Detect which cell encompasses the target text, then output its [x, y] center coordinate. 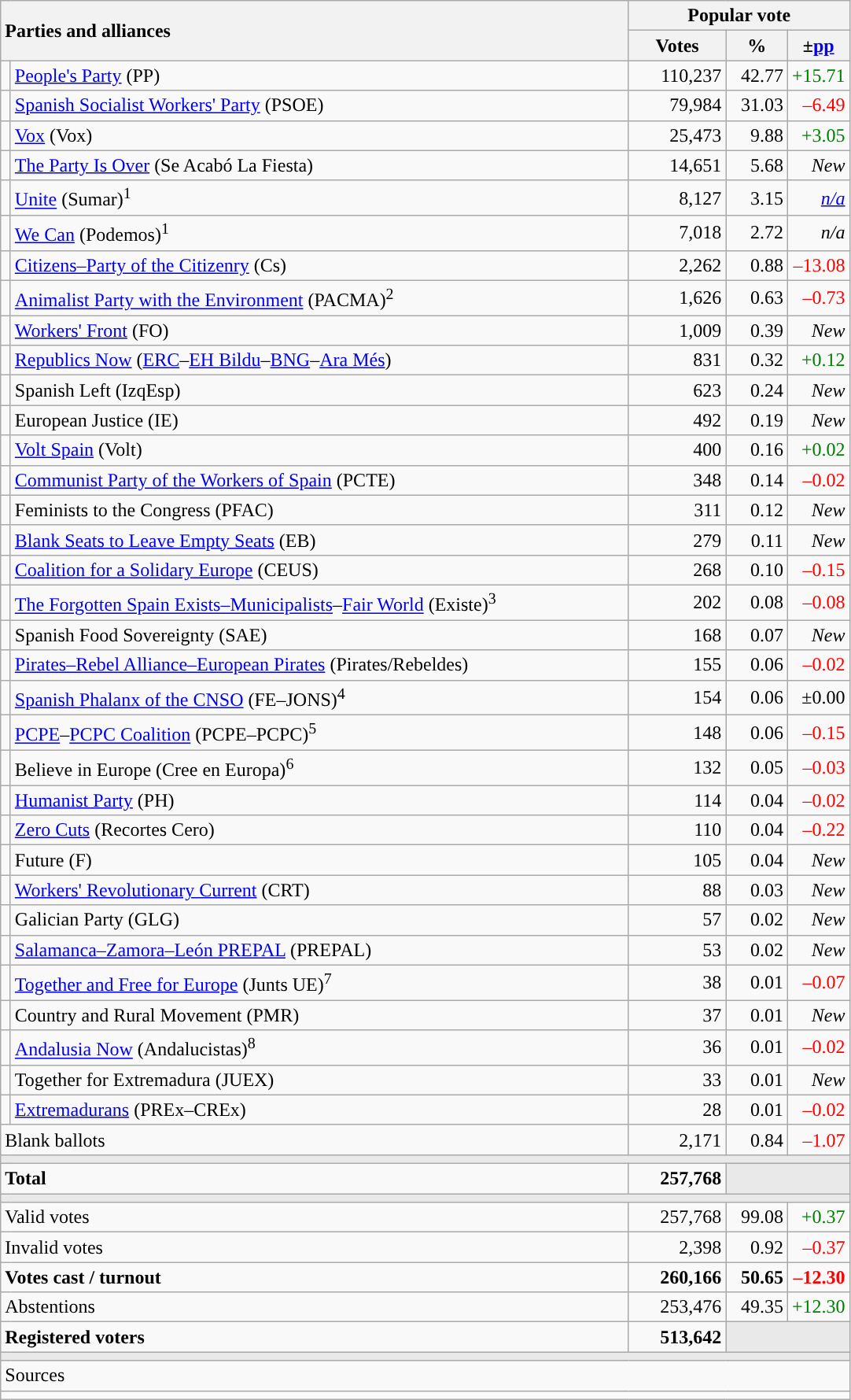
±0.00 [818, 697]
Spanish Phalanx of the CNSO (FE–JONS)4 [319, 697]
Sources [425, 1376]
9.88 [757, 135]
831 [677, 360]
279 [677, 540]
1,626 [677, 297]
+3.05 [818, 135]
Workers' Revolutionary Current (CRT) [319, 890]
114 [677, 800]
33 [677, 1080]
57 [677, 920]
Volt Spain (Volt) [319, 450]
European Justice (IE) [319, 420]
168 [677, 635]
+12.30 [818, 1307]
Together and Free for Europe (Junts UE)7 [319, 982]
0.19 [757, 420]
Believe in Europe (Cree en Europa)6 [319, 768]
+15.71 [818, 76]
99.08 [757, 1217]
Total [315, 1179]
7,018 [677, 233]
513,642 [677, 1337]
88 [677, 890]
Registered voters [315, 1337]
79,984 [677, 105]
311 [677, 510]
53 [677, 950]
% [757, 46]
14,651 [677, 165]
2,398 [677, 1247]
–0.03 [818, 768]
25,473 [677, 135]
8,127 [677, 198]
37 [677, 1015]
0.08 [757, 603]
–0.73 [818, 297]
132 [677, 768]
Abstentions [315, 1307]
Spanish Left (IzqEsp) [319, 390]
Unite (Sumar)1 [319, 198]
–13.08 [818, 265]
–0.08 [818, 603]
Valid votes [315, 1217]
Feminists to the Congress (PFAC) [319, 510]
492 [677, 420]
36 [677, 1048]
Blank ballots [315, 1140]
0.03 [757, 890]
0.14 [757, 480]
Spanish Socialist Workers' Party (PSOE) [319, 105]
0.63 [757, 297]
Blank Seats to Leave Empty Seats (EB) [319, 540]
0.12 [757, 510]
260,166 [677, 1277]
2,262 [677, 265]
People's Party (PP) [319, 76]
Invalid votes [315, 1247]
3.15 [757, 198]
The Forgotten Spain Exists–Municipalists–Fair World (Existe)3 [319, 603]
Coalition for a Solidary Europe (CEUS) [319, 570]
±pp [818, 46]
154 [677, 697]
348 [677, 480]
Votes cast / turnout [315, 1277]
253,476 [677, 1307]
202 [677, 603]
623 [677, 390]
2.72 [757, 233]
–12.30 [818, 1277]
110 [677, 830]
Extremadurans (PREx–CREx) [319, 1110]
Zero Cuts (Recortes Cero) [319, 830]
Pirates–Rebel Alliance–European Pirates (Pirates/Rebeldes) [319, 665]
50.65 [757, 1277]
0.88 [757, 265]
Galician Party (GLG) [319, 920]
Animalist Party with the Environment (PACMA)2 [319, 297]
Together for Extremadura (JUEX) [319, 1080]
–1.07 [818, 1140]
0.24 [757, 390]
268 [677, 570]
38 [677, 982]
–0.22 [818, 830]
0.92 [757, 1247]
110,237 [677, 76]
Country and Rural Movement (PMR) [319, 1015]
Republics Now (ERC–EH Bildu–BNG–Ara Més) [319, 360]
42.77 [757, 76]
–0.37 [818, 1247]
Votes [677, 46]
2,171 [677, 1140]
Spanish Food Sovereignty (SAE) [319, 635]
–6.49 [818, 105]
31.03 [757, 105]
Andalusia Now (Andalucistas)8 [319, 1048]
+0.37 [818, 1217]
Humanist Party (PH) [319, 800]
155 [677, 665]
Parties and alliances [315, 31]
400 [677, 450]
0.39 [757, 331]
0.07 [757, 635]
We Can (Podemos)1 [319, 233]
PCPE–PCPC Coalition (PCPE–PCPC)5 [319, 733]
The Party Is Over (Se Acabó La Fiesta) [319, 165]
+0.12 [818, 360]
0.32 [757, 360]
0.05 [757, 768]
28 [677, 1110]
105 [677, 860]
49.35 [757, 1307]
148 [677, 733]
+0.02 [818, 450]
5.68 [757, 165]
Future (F) [319, 860]
–0.07 [818, 982]
0.84 [757, 1140]
Citizens–Party of the Citizenry (Cs) [319, 265]
Workers' Front (FO) [319, 331]
1,009 [677, 331]
0.11 [757, 540]
0.16 [757, 450]
Popular vote [739, 16]
0.10 [757, 570]
Communist Party of the Workers of Spain (PCTE) [319, 480]
Vox (Vox) [319, 135]
Salamanca–Zamora–León PREPAL (PREPAL) [319, 950]
